Return the [X, Y] coordinate for the center point of the cell that contains the specified text.  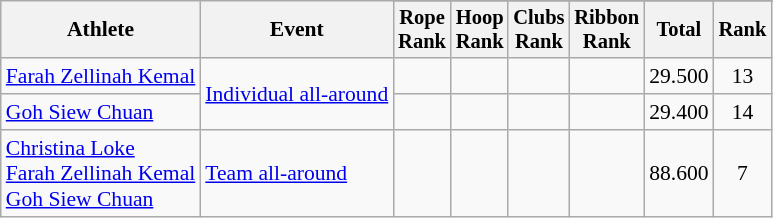
Farah Zellinah Kemal [101, 77]
Christina LokeFarah Zellinah KemalGoh Siew Chuan [101, 174]
RibbonRank [606, 30]
Individual all-around [296, 94]
Team all-around [296, 174]
29.400 [678, 112]
HoopRank [480, 30]
7 [743, 174]
ClubsRank [538, 30]
Event [296, 30]
Athlete [101, 30]
88.600 [678, 174]
13 [743, 77]
29.500 [678, 77]
Goh Siew Chuan [101, 112]
Rank [743, 30]
Total [678, 30]
14 [743, 112]
RopeRank [422, 30]
